For the text-containing cell, return its midpoint in (x, y) coordinate format. 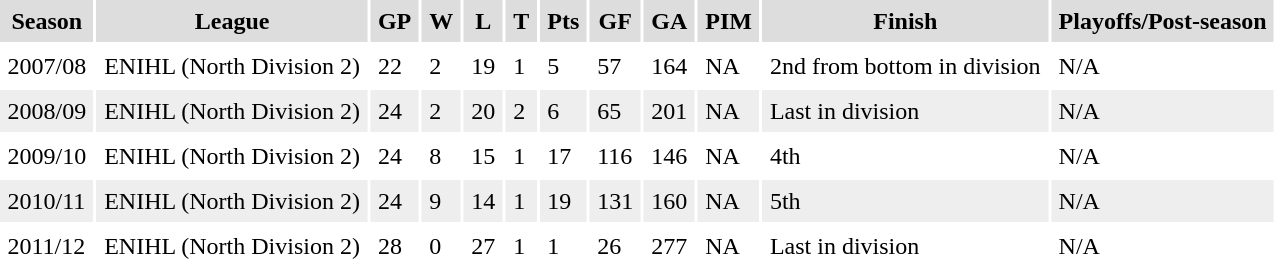
Season (47, 21)
131 (616, 201)
5th (905, 201)
15 (484, 156)
League (232, 21)
Playoffs/Post-season (1162, 21)
5 (564, 66)
4th (905, 156)
PIM (729, 21)
2007/08 (47, 66)
GA (670, 21)
T (522, 21)
164 (670, 66)
2nd from bottom in division (905, 66)
9 (442, 201)
GP (394, 21)
116 (616, 156)
6 (564, 111)
146 (670, 156)
8 (442, 156)
2010/11 (47, 201)
160 (670, 201)
Finish (905, 21)
65 (616, 111)
22 (394, 66)
Pts (564, 21)
20 (484, 111)
17 (564, 156)
2008/09 (47, 111)
2009/10 (47, 156)
Last in division (905, 111)
14 (484, 201)
57 (616, 66)
GF (616, 21)
W (442, 21)
201 (670, 111)
L (484, 21)
